Search for the cell housing the specified text and yield its [x, y] center coordinate. 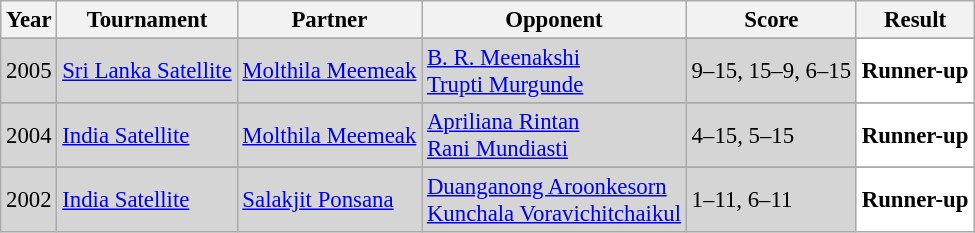
B. R. Meenakshi Trupti Murgunde [554, 72]
Result [914, 20]
Salakjit Ponsana [330, 200]
Score [771, 20]
1–11, 6–11 [771, 200]
4–15, 5–15 [771, 136]
Tournament [147, 20]
Partner [330, 20]
Duanganong Aroonkesorn Kunchala Voravichitchaikul [554, 200]
Sri Lanka Satellite [147, 72]
2005 [29, 72]
2004 [29, 136]
Apriliana Rintan Rani Mundiasti [554, 136]
2002 [29, 200]
Opponent [554, 20]
Year [29, 20]
9–15, 15–9, 6–15 [771, 72]
